Output the (x, y) coordinate of the center of the cell containing the given text.  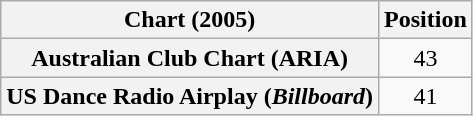
Position (426, 20)
Australian Club Chart (ARIA) (190, 58)
Chart (2005) (190, 20)
41 (426, 96)
43 (426, 58)
US Dance Radio Airplay (Billboard) (190, 96)
